Provide the [x, y] coordinate of the cell's center where the given text is located.  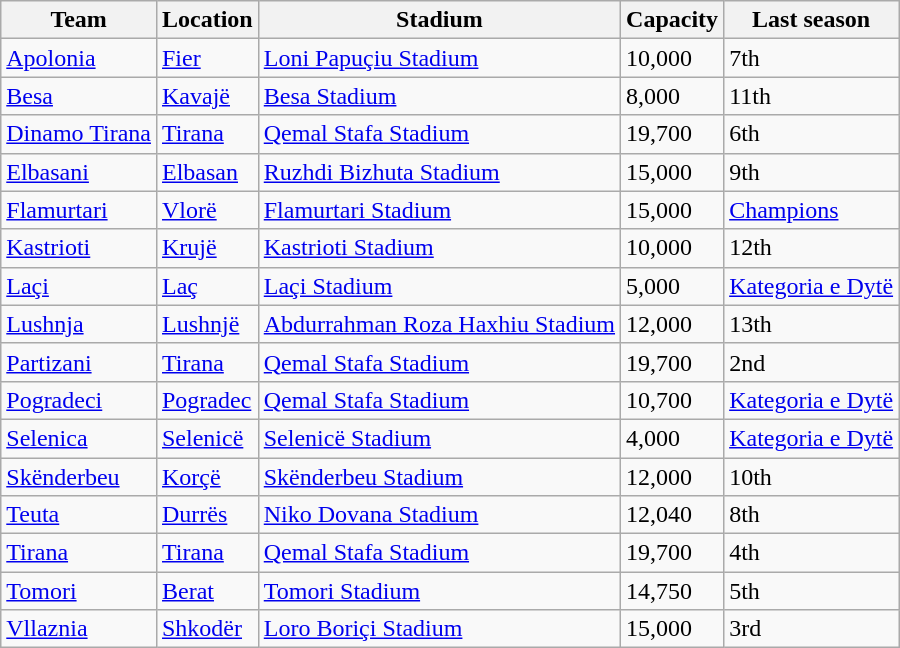
Lushnja [79, 324]
Durrës [207, 515]
Krujë [207, 248]
5,000 [672, 286]
Champions [812, 210]
Loni Papuçiu Stadium [439, 58]
Besa [79, 96]
Team [79, 20]
Capacity [672, 20]
8th [812, 515]
Kastrioti Stadium [439, 248]
Niko Dovana Stadium [439, 515]
Besa Stadium [439, 96]
Flamurtari [79, 210]
11th [812, 96]
Korçë [207, 477]
4,000 [672, 438]
Pogradec [207, 400]
Vllaznia [79, 629]
Dinamo Tirana [79, 134]
14,750 [672, 591]
10,700 [672, 400]
7th [812, 58]
Skënderbeu Stadium [439, 477]
Shkodër [207, 629]
Elbasan [207, 172]
Selenicë Stadium [439, 438]
3rd [812, 629]
Teuta [79, 515]
Flamurtari Stadium [439, 210]
Fier [207, 58]
13th [812, 324]
Berat [207, 591]
5th [812, 591]
Skënderbeu [79, 477]
12,040 [672, 515]
Kastrioti [79, 248]
12th [812, 248]
9th [812, 172]
4th [812, 553]
Apolonia [79, 58]
Stadium [439, 20]
Kavajë [207, 96]
8,000 [672, 96]
Abdurrahman Roza Haxhiu Stadium [439, 324]
Tomori Stadium [439, 591]
6th [812, 134]
Ruzhdi Bizhuta Stadium [439, 172]
Selenicë [207, 438]
Partizani [79, 362]
Laçi [79, 286]
Location [207, 20]
Vlorë [207, 210]
Lushnjë [207, 324]
Tomori [79, 591]
Laçi Stadium [439, 286]
Elbasani [79, 172]
2nd [812, 362]
Loro Boriçi Stadium [439, 629]
Pogradeci [79, 400]
Laç [207, 286]
Selenica [79, 438]
10th [812, 477]
Last season [812, 20]
